Identify which cell holds the provided text, then report its (X, Y) central coordinate. 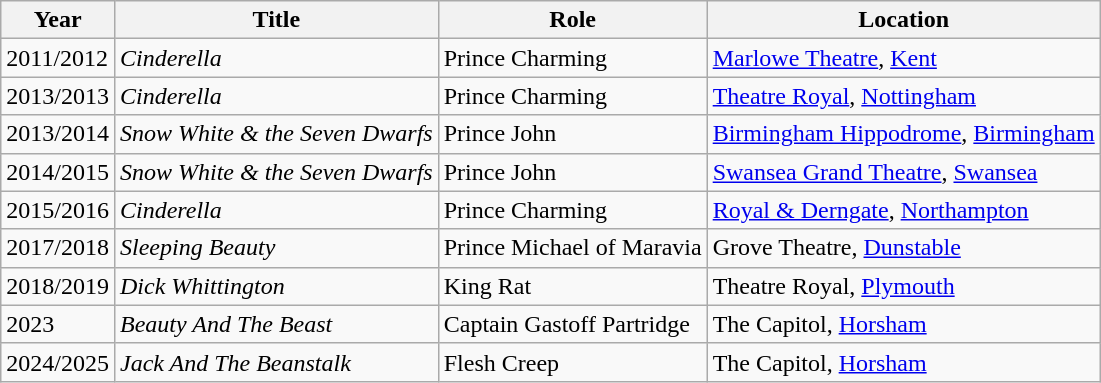
2024/2025 (58, 362)
2014/2015 (58, 172)
Captain Gastoff Partridge (572, 324)
2023 (58, 324)
Jack And The Beanstalk (276, 362)
Marlowe Theatre, Kent (904, 58)
Role (572, 20)
Prince Michael of Maravia (572, 248)
Year (58, 20)
Birmingham Hippodrome, Birmingham (904, 134)
2011/2012 (58, 58)
Dick Whittington (276, 286)
Location (904, 20)
2017/2018 (58, 248)
Theatre Royal, Plymouth (904, 286)
Flesh Creep (572, 362)
2013/2014 (58, 134)
2013/2013 (58, 96)
King Rat (572, 286)
Swansea Grand Theatre, Swansea (904, 172)
Royal & Derngate, Northampton (904, 210)
Beauty And The Beast (276, 324)
Sleeping Beauty (276, 248)
2015/2016 (58, 210)
Title (276, 20)
2018/2019 (58, 286)
Theatre Royal, Nottingham (904, 96)
Grove Theatre, Dunstable (904, 248)
